Pinpoint the cell where the given text exists, returning its [X, Y] midpoint coordinate. 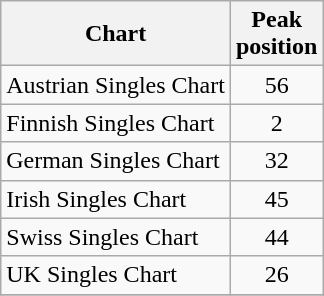
44 [276, 237]
2 [276, 123]
Peakposition [276, 34]
Finnish Singles Chart [116, 123]
32 [276, 161]
56 [276, 85]
Irish Singles Chart [116, 199]
UK Singles Chart [116, 275]
Swiss Singles Chart [116, 237]
German Singles Chart [116, 161]
26 [276, 275]
Chart [116, 34]
Austrian Singles Chart [116, 85]
45 [276, 199]
